Capture the cell that displays the provided text and extract its [x, y] central coordinate. 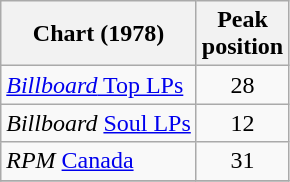
31 [242, 161]
Peakposition [242, 34]
28 [242, 85]
Chart (1978) [99, 34]
12 [242, 123]
Billboard Soul LPs [99, 123]
Billboard Top LPs [99, 85]
RPM Canada [99, 161]
